Pinpoint the cell where the given text exists, returning its [X, Y] midpoint coordinate. 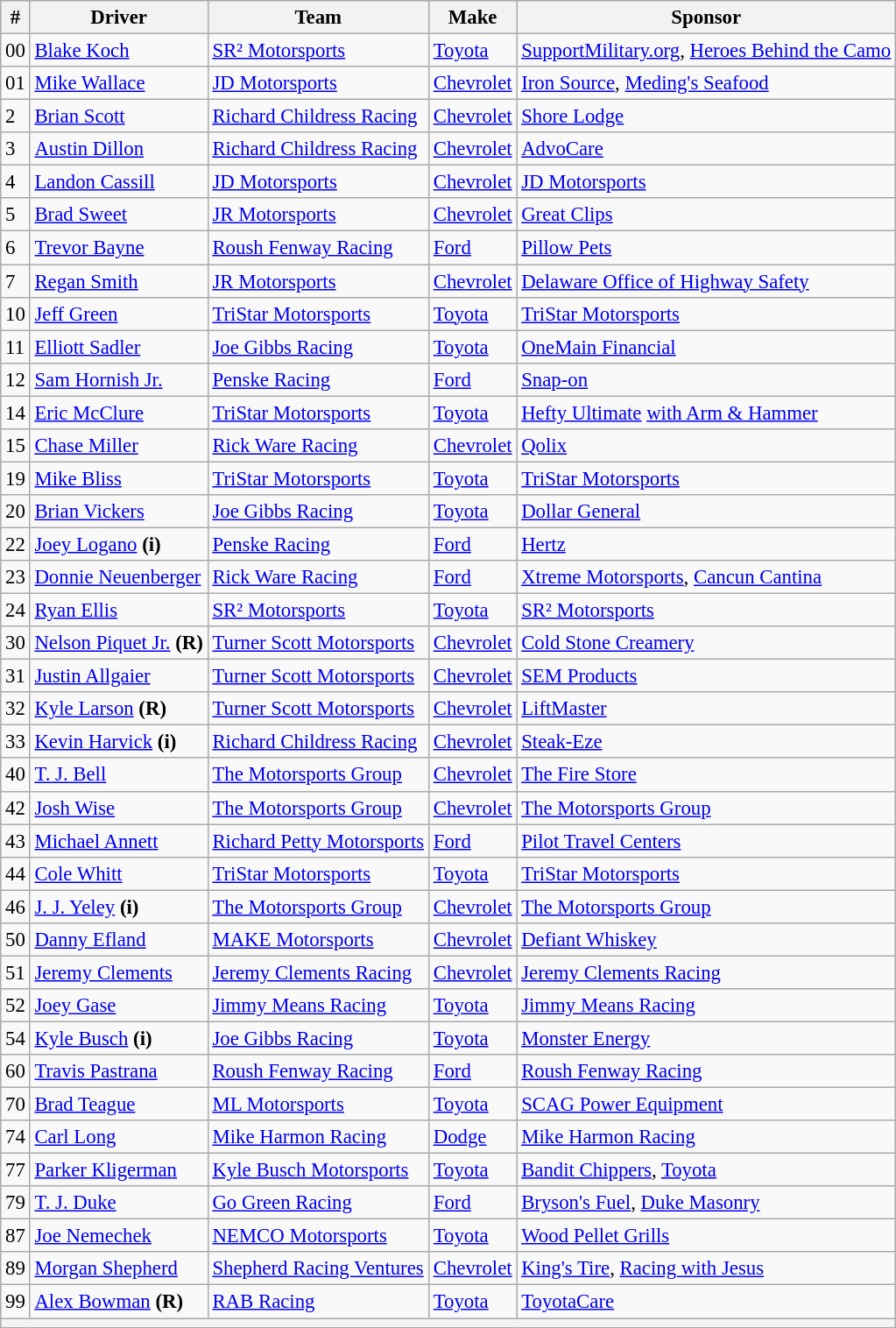
SupportMilitary.org, Heroes Behind the Camo [706, 51]
19 [16, 478]
51 [16, 972]
77 [16, 1170]
Pillow Pets [706, 248]
Trevor Bayne [119, 248]
Landon Cassill [119, 182]
Team [318, 18]
31 [16, 676]
3 [16, 149]
Bandit Chippers, Toyota [706, 1170]
87 [16, 1236]
Mike Bliss [119, 478]
40 [16, 775]
20 [16, 512]
Austin Dillon [119, 149]
King's Tire, Racing with Jesus [706, 1269]
10 [16, 314]
Danny Efland [119, 940]
Mike Wallace [119, 83]
SCAG Power Equipment [706, 1105]
4 [16, 182]
Donnie Neuenberger [119, 577]
Jeremy Clements [119, 972]
Dollar General [706, 512]
52 [16, 1006]
Richard Petty Motorsports [318, 841]
Xtreme Motorsports, Cancun Cantina [706, 577]
00 [16, 51]
MAKE Motorsports [318, 940]
Snap-on [706, 379]
Eric McClure [119, 413]
Make [472, 18]
Joe Nemechek [119, 1236]
Sam Hornish Jr. [119, 379]
Cole Whitt [119, 873]
Travis Pastrana [119, 1071]
Shepherd Racing Ventures [318, 1269]
Joey Logano (i) [119, 544]
60 [16, 1071]
Kevin Harvick (i) [119, 742]
2 [16, 117]
Ryan Ellis [119, 611]
70 [16, 1105]
74 [16, 1137]
Qolix [706, 446]
54 [16, 1038]
ML Motorsports [318, 1105]
Brad Sweet [119, 215]
Regan Smith [119, 281]
Morgan Shepherd [119, 1269]
Driver [119, 18]
Jeff Green [119, 314]
J. J. Yeley (i) [119, 907]
Brian Vickers [119, 512]
Sponsor [706, 18]
Delaware Office of Highway Safety [706, 281]
Pilot Travel Centers [706, 841]
46 [16, 907]
Bryson's Fuel, Duke Masonry [706, 1203]
50 [16, 940]
Kyle Busch (i) [119, 1038]
Alex Bowman (R) [119, 1302]
6 [16, 248]
OneMain Financial [706, 347]
Joey Gase [119, 1006]
30 [16, 643]
42 [16, 808]
The Fire Store [706, 775]
Defiant Whiskey [706, 940]
89 [16, 1269]
Monster Energy [706, 1038]
43 [16, 841]
24 [16, 611]
99 [16, 1302]
Brian Scott [119, 117]
Brad Teague [119, 1105]
32 [16, 709]
AdvoCare [706, 149]
Michael Annett [119, 841]
Elliott Sadler [119, 347]
44 [16, 873]
22 [16, 544]
Josh Wise [119, 808]
Go Green Racing [318, 1203]
T. J. Bell [119, 775]
12 [16, 379]
Hefty Ultimate with Arm & Hammer [706, 413]
Kyle Larson (R) [119, 709]
Carl Long [119, 1137]
Blake Koch [119, 51]
Kyle Busch Motorsports [318, 1170]
LiftMaster [706, 709]
Nelson Piquet Jr. (R) [119, 643]
Cold Stone Creamery [706, 643]
Chase Miller [119, 446]
# [16, 18]
14 [16, 413]
SEM Products [706, 676]
RAB Racing [318, 1302]
Justin Allgaier [119, 676]
79 [16, 1203]
11 [16, 347]
T. J. Duke [119, 1203]
Great Clips [706, 215]
Parker Kligerman [119, 1170]
Hertz [706, 544]
7 [16, 281]
Steak-Eze [706, 742]
Wood Pellet Grills [706, 1236]
23 [16, 577]
15 [16, 446]
NEMCO Motorsports [318, 1236]
5 [16, 215]
Iron Source, Meding's Seafood [706, 83]
Dodge [472, 1137]
01 [16, 83]
Shore Lodge [706, 117]
ToyotaCare [706, 1302]
33 [16, 742]
